Return (X, Y) of the center of cell containing provided text 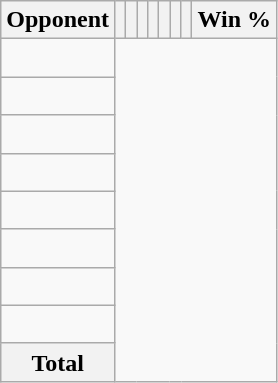
Total (58, 362)
Win % (234, 20)
Opponent (58, 20)
